Return the (X, Y) coordinate for the center point of the cell that contains the specified text.  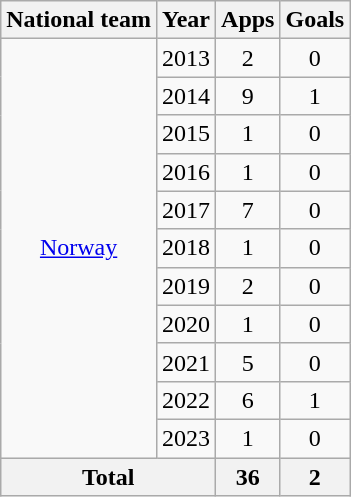
9 (248, 96)
5 (248, 362)
2015 (186, 134)
2014 (186, 96)
Total (108, 477)
Norway (79, 248)
2016 (186, 172)
Goals (315, 20)
Year (186, 20)
2022 (186, 400)
2018 (186, 248)
2021 (186, 362)
2020 (186, 324)
Apps (248, 20)
36 (248, 477)
National team (79, 20)
2023 (186, 438)
2017 (186, 210)
7 (248, 210)
2013 (186, 58)
2019 (186, 286)
6 (248, 400)
